Locate the cell with the specified text and output its (x, y) center coordinate. 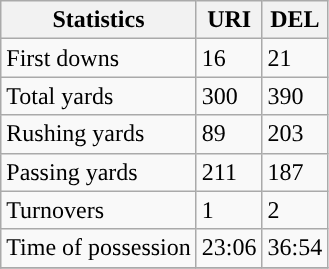
300 (229, 96)
First downs (99, 58)
Time of possession (99, 248)
1 (229, 210)
23:06 (229, 248)
Total yards (99, 96)
URI (229, 20)
Passing yards (99, 172)
2 (295, 210)
187 (295, 172)
DEL (295, 20)
21 (295, 58)
390 (295, 96)
203 (295, 134)
16 (229, 58)
Turnovers (99, 210)
Statistics (99, 20)
36:54 (295, 248)
Rushing yards (99, 134)
89 (229, 134)
211 (229, 172)
